From the cell containing the given text, extract its center point as [X, Y] coordinate. 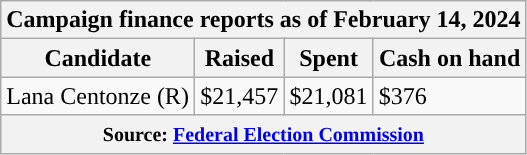
Raised [240, 58]
$376 [450, 96]
$21,457 [240, 96]
Campaign finance reports as of February 14, 2024 [264, 20]
Candidate [98, 58]
Spent [328, 58]
Lana Centonze (R) [98, 96]
Source: Federal Election Commission [264, 134]
Cash on hand [450, 58]
$21,081 [328, 96]
